Capture the cell that displays the provided text and extract its (X, Y) central coordinate. 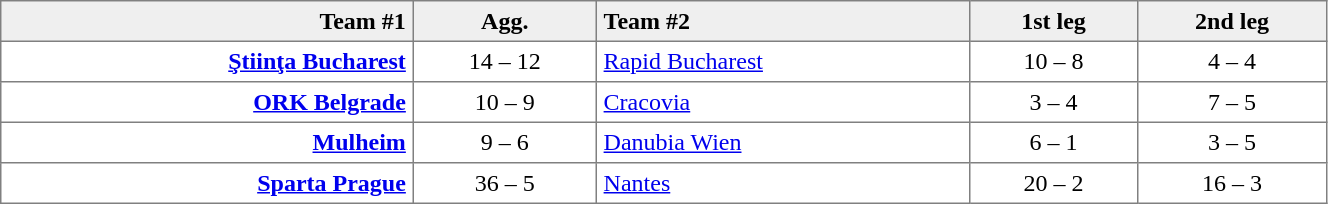
9 – 6 (505, 142)
20 – 2 (1053, 183)
16 – 3 (1232, 183)
3 – 4 (1053, 102)
Danubia Wien (783, 142)
10 – 9 (505, 102)
7 – 5 (1232, 102)
Team #1 (207, 21)
3 – 5 (1232, 142)
Sparta Prague (207, 183)
Rapid Bucharest (783, 61)
Ştiinţa Bucharest (207, 61)
Agg. (505, 21)
36 – 5 (505, 183)
Nantes (783, 183)
14 – 12 (505, 61)
Cracovia (783, 102)
Team #2 (783, 21)
1st leg (1053, 21)
Mulheim (207, 142)
10 – 8 (1053, 61)
4 – 4 (1232, 61)
6 – 1 (1053, 142)
ORK Belgrade (207, 102)
2nd leg (1232, 21)
